From the cell containing the given text, extract its center point as [x, y] coordinate. 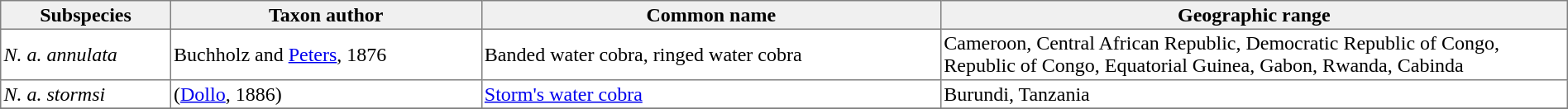
Cameroon, Central African Republic, Democratic Republic of Congo, Republic of Congo, Equatorial Guinea, Gabon, Rwanda, Cabinda [1254, 54]
Taxon author [326, 15]
Subspecies [86, 15]
N. a. annulata [86, 54]
Burundi, Tanzania [1254, 94]
(Dollo, 1886) [326, 94]
Buchholz and Peters, 1876 [326, 54]
Banded water cobra, ringed water cobra [711, 54]
N. a. stormsi [86, 94]
Common name [711, 15]
Geographic range [1254, 15]
Storm's water cobra [711, 94]
